For the text-containing cell, return its midpoint in [x, y] coordinate format. 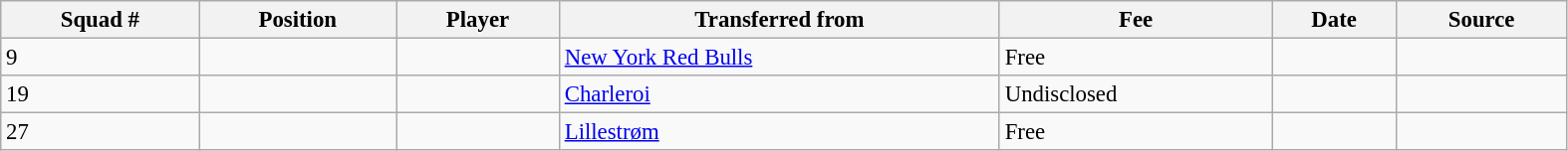
Lillestrøm [779, 132]
New York Red Bulls [779, 58]
9 [100, 58]
Undisclosed [1136, 94]
Fee [1136, 20]
Transferred from [779, 20]
Player [478, 20]
Position [298, 20]
Date [1335, 20]
Squad # [100, 20]
19 [100, 94]
Charleroi [779, 94]
Source [1480, 20]
27 [100, 132]
